From the cell containing the given text, extract its center point as (X, Y) coordinate. 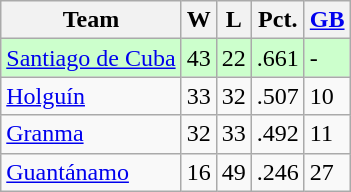
.507 (278, 96)
Santiago de Cuba (91, 58)
.661 (278, 58)
16 (198, 172)
Holguín (91, 96)
.246 (278, 172)
Guantánamo (91, 172)
22 (234, 58)
11 (327, 134)
Granma (91, 134)
L (234, 20)
43 (198, 58)
- (327, 58)
.492 (278, 134)
27 (327, 172)
W (198, 20)
Team (91, 20)
GB (327, 20)
49 (234, 172)
Pct. (278, 20)
10 (327, 96)
